Identify which cell holds the provided text, then report its [X, Y] central coordinate. 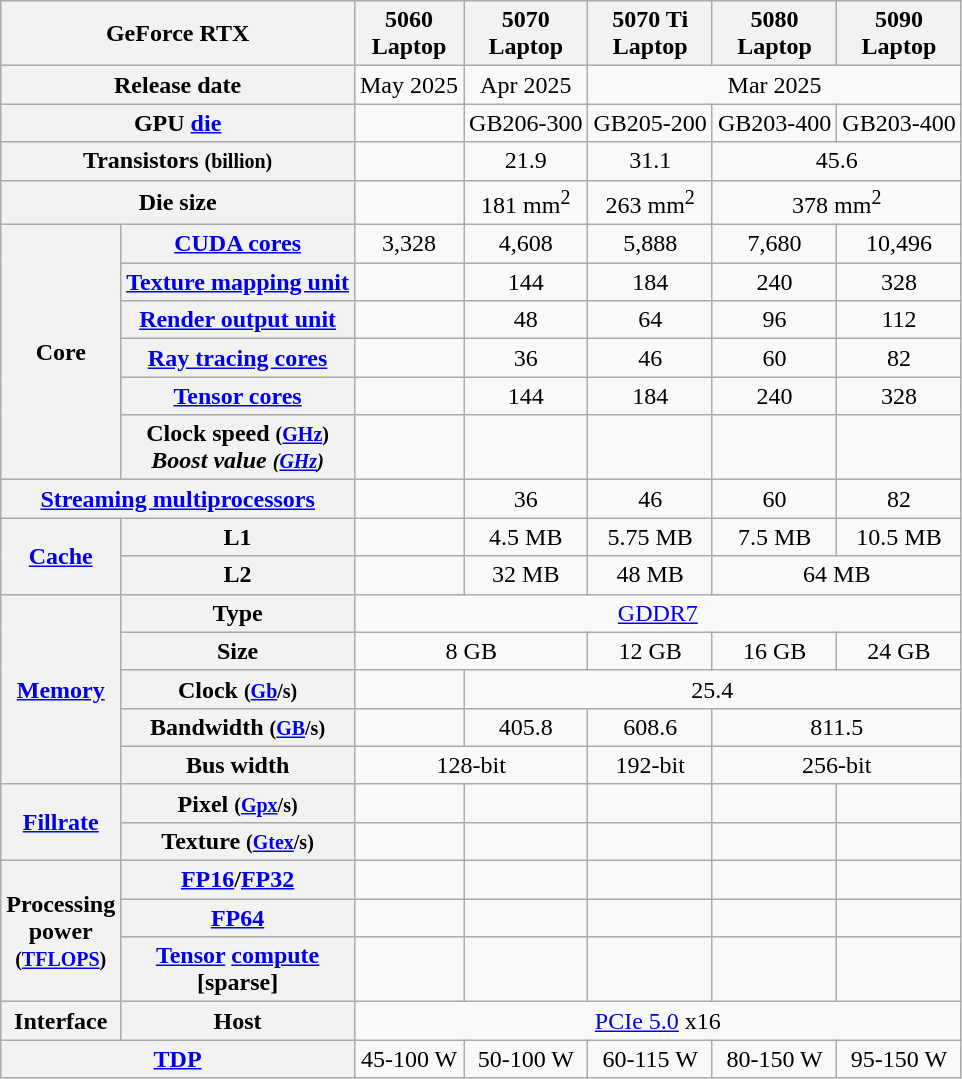
Bandwidth (GB/s) [238, 727]
128-bit [470, 765]
12 GB [650, 651]
Mar 2025 [774, 85]
Processingpower(TFLOPS) [61, 932]
Texture mapping unit [238, 282]
Ray tracing cores [238, 358]
Host [238, 1021]
64 MB [836, 575]
48 MB [650, 575]
45-100 W [408, 1059]
10,496 [899, 244]
CUDA cores [238, 244]
GPU die [178, 123]
Clock speed (GHz)Boost value (GHz) [238, 448]
Render output unit [238, 320]
263 mm2 [650, 202]
10.5 MB [899, 537]
256-bit [836, 765]
3,328 [408, 244]
5070Laptop [526, 34]
Pixel (Gpx/s) [238, 803]
Fillrate [61, 822]
GDDR7 [658, 613]
378 mm2 [836, 202]
21.9 [526, 161]
GeForce RTX [178, 34]
Type [238, 613]
Release date [178, 85]
181 mm2 [526, 202]
Apr 2025 [526, 85]
5070 TiLaptop [650, 34]
Die size [178, 202]
5,888 [650, 244]
112 [899, 320]
4,608 [526, 244]
48 [526, 320]
Size [238, 651]
5.75 MB [650, 537]
811.5 [836, 727]
FP64 [238, 918]
95-150 W [899, 1059]
Interface [61, 1021]
5060Laptop [408, 34]
24 GB [899, 651]
192-bit [650, 765]
60-115 W [650, 1059]
25.4 [713, 689]
Texture (Gtex/s) [238, 841]
GB206-300 [526, 123]
608.6 [650, 727]
64 [650, 320]
16 GB [774, 651]
7,680 [774, 244]
TDP [178, 1059]
7.5 MB [774, 537]
FP16/FP32 [238, 880]
Cache [61, 556]
31.1 [650, 161]
Core [61, 352]
L1 [238, 537]
50-100 W [526, 1059]
Bus width [238, 765]
Streaming multiprocessors [178, 499]
Memory [61, 689]
80-150 W [774, 1059]
L2 [238, 575]
45.6 [836, 161]
8 GB [470, 651]
405.8 [526, 727]
5090Laptop [899, 34]
Transistors (billion) [178, 161]
5080Laptop [774, 34]
96 [774, 320]
GB205-200 [650, 123]
PCIe 5.0 x16 [658, 1021]
Tensor compute[sparse] [238, 970]
4.5 MB [526, 537]
May 2025 [408, 85]
Clock (Gb/s) [238, 689]
Tensor cores [238, 396]
32 MB [526, 575]
